Output the (x, y) coordinate of the center of the cell containing the given text.  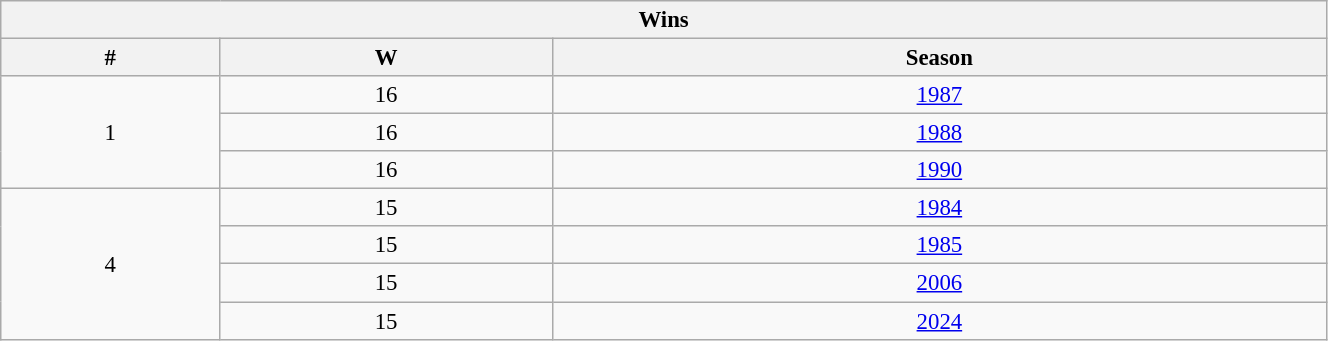
4 (110, 264)
1984 (939, 208)
# (110, 58)
2024 (939, 321)
1990 (939, 170)
1 (110, 132)
2006 (939, 283)
Wins (664, 20)
1987 (939, 95)
Season (939, 58)
1985 (939, 245)
1988 (939, 133)
W (386, 58)
